Pinpoint the cell where the given text exists, returning its [X, Y] midpoint coordinate. 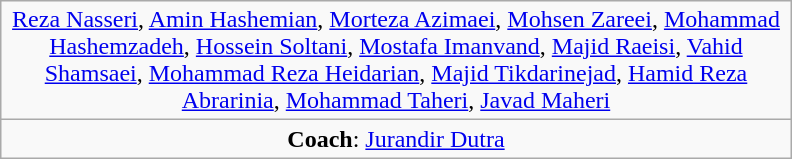
Coach: Jurandir Dutra [396, 139]
